Find where the given text appears and provide that cell's center as [x, y] coordinate. 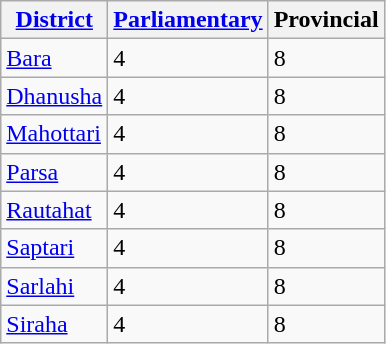
Provincial [326, 20]
Mahottari [54, 134]
Rautahat [54, 210]
Siraha [54, 324]
Sarlahi [54, 286]
Bara [54, 58]
District [54, 20]
Parliamentary [188, 20]
Parsa [54, 172]
Dhanusha [54, 96]
Saptari [54, 248]
